Identify which cell holds the provided text, then report its [X, Y] central coordinate. 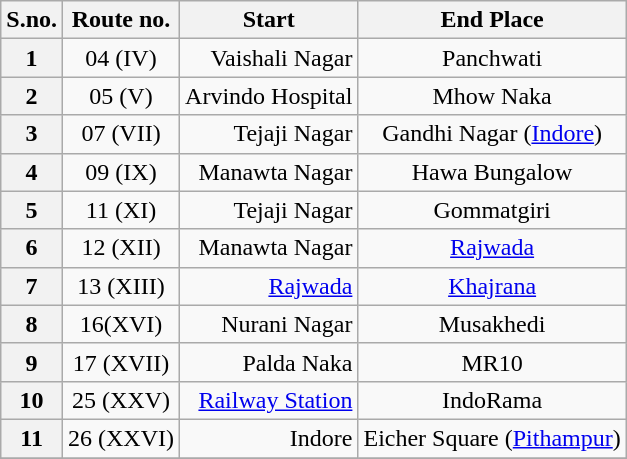
7 [32, 286]
16(XVI) [122, 324]
Musakhedi [492, 324]
Gandhi Nagar (Indore) [492, 134]
6 [32, 248]
4 [32, 172]
Hawa Bungalow [492, 172]
10 [32, 400]
Palda Naka [269, 362]
S.no. [32, 20]
11 (XI) [122, 210]
2 [32, 96]
Eicher Square (Pithampur) [492, 438]
Panchwati [492, 58]
Nurani Nagar [269, 324]
8 [32, 324]
Mhow Naka [492, 96]
MR10 [492, 362]
Route no. [122, 20]
Indore [269, 438]
Vaishali Nagar [269, 58]
End Place [492, 20]
IndoRama [492, 400]
9 [32, 362]
17 (XVII) [122, 362]
3 [32, 134]
1 [32, 58]
13 (XIII) [122, 286]
Gommatgiri [492, 210]
04 (IV) [122, 58]
25 (XXV) [122, 400]
09 (IX) [122, 172]
Railway Station [269, 400]
Arvindo Hospital [269, 96]
11 [32, 438]
Start [269, 20]
12 (XII) [122, 248]
07 (VII) [122, 134]
26 (XXVI) [122, 438]
05 (V) [122, 96]
5 [32, 210]
Khajrana [492, 286]
